Provide the [X, Y] coordinate of the cell's center where the given text is located.  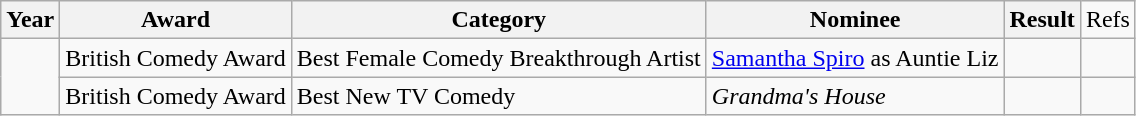
Category [498, 20]
Result [1042, 20]
Refs [1108, 20]
Samantha Spiro as Auntie Liz [855, 58]
Best New TV Comedy [498, 96]
Nominee [855, 20]
Award [176, 20]
Best Female Comedy Breakthrough Artist [498, 58]
Year [30, 20]
Grandma's House [855, 96]
